For the text-containing cell, return its midpoint in [x, y] coordinate format. 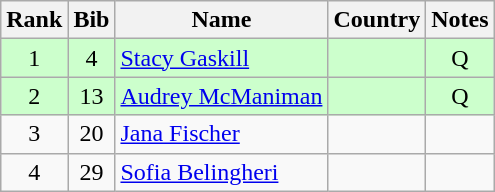
Stacy Gaskill [222, 58]
Rank [34, 20]
20 [92, 134]
Country [377, 20]
Jana Fischer [222, 134]
Notes [460, 20]
1 [34, 58]
Name [222, 20]
Sofia Belingheri [222, 172]
29 [92, 172]
Bib [92, 20]
3 [34, 134]
Audrey McManiman [222, 96]
13 [92, 96]
2 [34, 96]
